Locate the cell with the specified text and output its (X, Y) center coordinate. 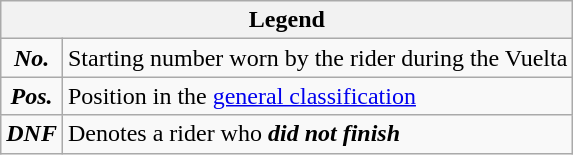
Position in the general classification (317, 96)
No. (32, 58)
Legend (287, 20)
Denotes a rider who did not finish (317, 134)
Starting number worn by the rider during the Vuelta (317, 58)
Pos. (32, 96)
DNF (32, 134)
